Locate the cell with the specified text and output its (x, y) center coordinate. 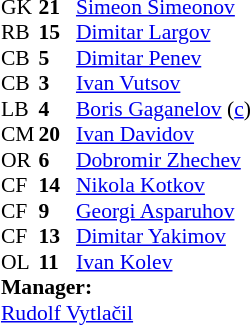
3 (57, 83)
6 (57, 160)
15 (57, 33)
14 (57, 185)
RB (20, 33)
20 (57, 135)
9 (57, 211)
OL (20, 262)
OR (20, 160)
11 (57, 262)
13 (57, 237)
5 (57, 58)
LB (20, 109)
4 (57, 109)
CM (20, 135)
